Find where the given text appears and provide that cell's center as (x, y) coordinate. 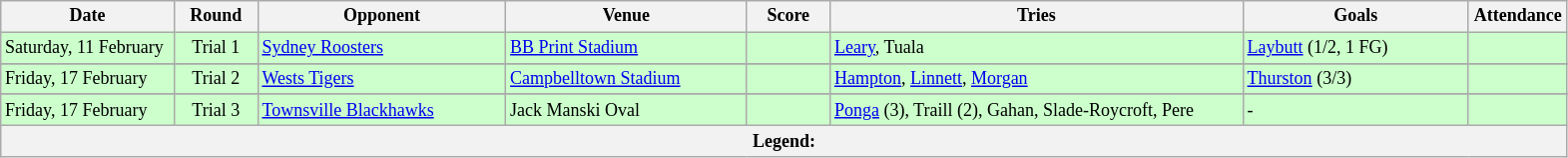
Trial 2 (216, 78)
- (1355, 110)
Venue (627, 16)
Score (788, 16)
Trial 3 (216, 110)
Tries (1037, 16)
Date (88, 16)
Laybutt (1/2, 1 FG) (1355, 48)
Townsville Blackhawks (381, 110)
Legend: (784, 140)
Thurston (3/3) (1355, 78)
Trial 1 (216, 48)
Ponga (3), Traill (2), Gahan, Slade-Roycroft, Pere (1037, 110)
Opponent (381, 16)
Saturday, 11 February (88, 48)
Hampton, Linnett, Morgan (1037, 78)
Wests Tigers (381, 78)
Goals (1355, 16)
Round (216, 16)
Jack Manski Oval (627, 110)
Campbelltown Stadium (627, 78)
Sydney Roosters (381, 48)
Leary, Tuala (1037, 48)
BB Print Stadium (627, 48)
Attendance (1517, 16)
